From the cell containing the given text, extract its center point as (x, y) coordinate. 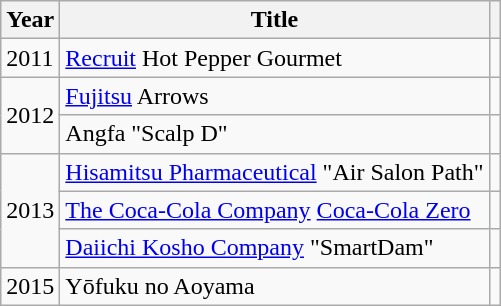
Fujitsu Arrows (274, 96)
Recruit Hot Pepper Gourmet (274, 58)
Hisamitsu Pharmaceutical "Air Salon Path" (274, 172)
2011 (30, 58)
Angfa "Scalp D" (274, 134)
Daiichi Kosho Company "SmartDam" (274, 248)
2015 (30, 286)
2012 (30, 115)
The Coca-Cola Company Coca-Cola Zero (274, 210)
Title (274, 20)
Year (30, 20)
2013 (30, 210)
Yōfuku no Aoyama (274, 286)
